Locate the cell with the specified text and output its [x, y] center coordinate. 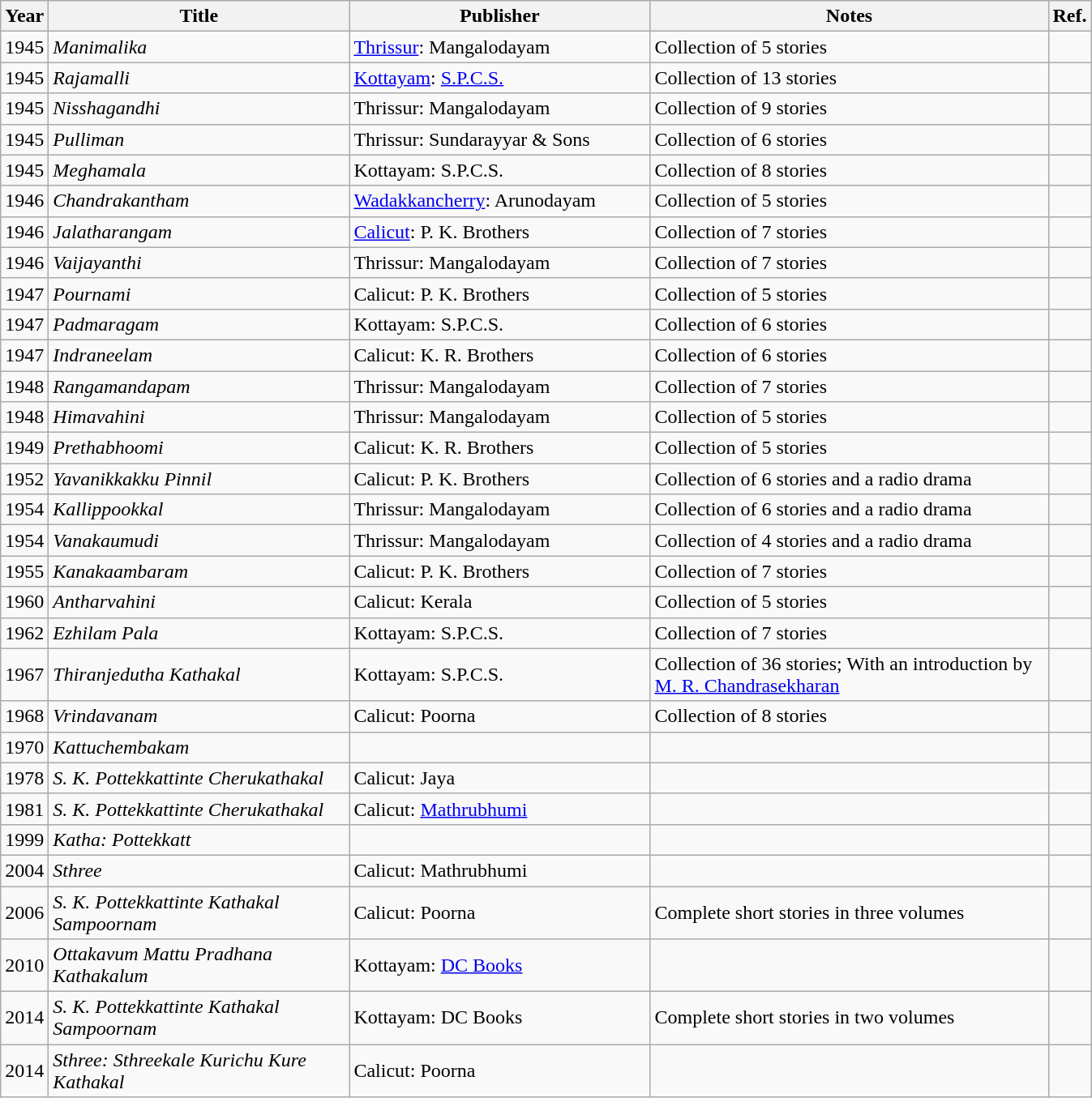
2006 [24, 912]
Ref. [1070, 16]
Ottakavum Mattu Pradhana Kathakalum [199, 966]
Meghamala [199, 170]
Pournami [199, 293]
Vaijayanthi [199, 263]
2004 [24, 870]
2010 [24, 966]
Antharvahini [199, 602]
Sthree: Sthreekale Kurichu Kure Kathakal [199, 1071]
Complete short stories in three volumes [850, 912]
Complete short stories in two volumes [850, 1018]
1960 [24, 602]
Sthree [199, 870]
Calicut: Jaya [499, 778]
Indraneelam [199, 355]
Prethabhoomi [199, 448]
Notes [850, 16]
1952 [24, 479]
Ezhilam Pala [199, 633]
Collection of 9 stories [850, 109]
Katha: Pottekkatt [199, 840]
Title [199, 16]
Collection of 36 stories; With an introduction by M. R. Chandrasekharan [850, 674]
1967 [24, 674]
Nisshagandhi [199, 109]
Rajamalli [199, 78]
Collection of 4 stories and a radio drama [850, 540]
Kanakaambaram [199, 571]
Wadakkancherry: Arunodayam [499, 201]
Jalatharangam [199, 232]
Kattuchembakam [199, 747]
Kallippookkal [199, 510]
Chandrakantham [199, 201]
Calicut: Kerala [499, 602]
1970 [24, 747]
Vrindavanam [199, 716]
1968 [24, 716]
1999 [24, 840]
Padmaragam [199, 324]
Pulliman [199, 139]
1949 [24, 448]
1962 [24, 633]
Thiranjedutha Kathakal [199, 674]
Thrissur: Sundarayyar & Sons [499, 139]
1978 [24, 778]
Manimalika [199, 47]
Year [24, 16]
Rangamandapam [199, 387]
Vanakaumudi [199, 540]
Publisher [499, 16]
1981 [24, 809]
Yavanikkakku Pinnil [199, 479]
1955 [24, 571]
Himavahini [199, 417]
Collection of 13 stories [850, 78]
